Return (X, Y) of the center of cell containing provided text 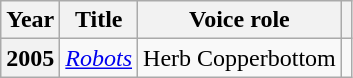
Voice role (240, 20)
Title (99, 20)
Robots (99, 58)
Year (30, 20)
2005 (30, 58)
Herb Copperbottom (240, 58)
